Provide the [X, Y] coordinate of the cell's center where the given text is located.  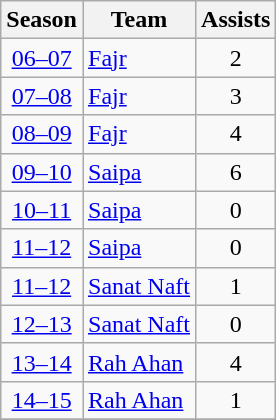
07–08 [42, 96]
08–09 [42, 134]
Season [42, 20]
Assists [236, 20]
14–15 [42, 400]
6 [236, 172]
13–14 [42, 362]
Team [138, 20]
3 [236, 96]
12–13 [42, 324]
10–11 [42, 210]
06–07 [42, 58]
09–10 [42, 172]
2 [236, 58]
